Return the (x, y) coordinate for the center point of the cell that contains the specified text.  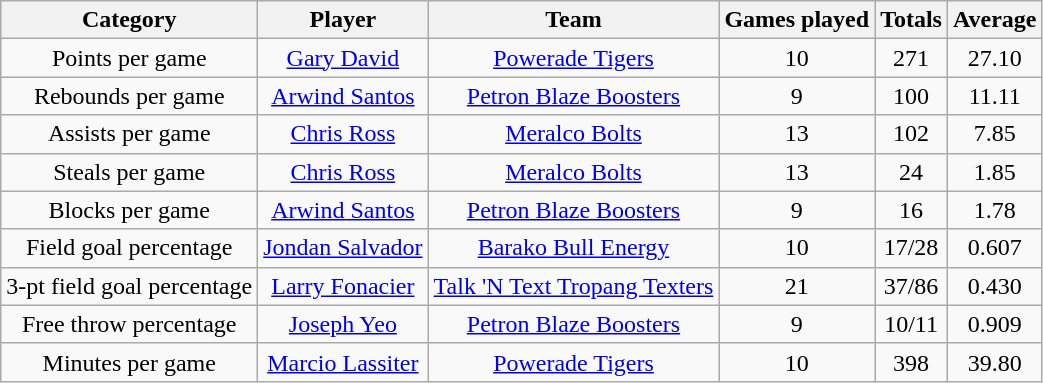
0.430 (994, 286)
37/86 (912, 286)
Field goal percentage (130, 248)
7.85 (994, 134)
17/28 (912, 248)
Points per game (130, 58)
Player (343, 20)
10/11 (912, 324)
1.85 (994, 172)
3-pt field goal percentage (130, 286)
Category (130, 20)
1.78 (994, 210)
271 (912, 58)
Larry Fonacier (343, 286)
Steals per game (130, 172)
11.11 (994, 96)
Average (994, 20)
Talk 'N Text Tropang Texters (574, 286)
0.607 (994, 248)
Totals (912, 20)
102 (912, 134)
Gary David (343, 58)
Blocks per game (130, 210)
27.10 (994, 58)
100 (912, 96)
Marcio Lassiter (343, 362)
Jondan Salvador (343, 248)
Joseph Yeo (343, 324)
Assists per game (130, 134)
24 (912, 172)
Barako Bull Energy (574, 248)
39.80 (994, 362)
16 (912, 210)
0.909 (994, 324)
Team (574, 20)
Minutes per game (130, 362)
Rebounds per game (130, 96)
21 (797, 286)
Free throw percentage (130, 324)
Games played (797, 20)
398 (912, 362)
